Locate the cell with the specified text and output its [x, y] center coordinate. 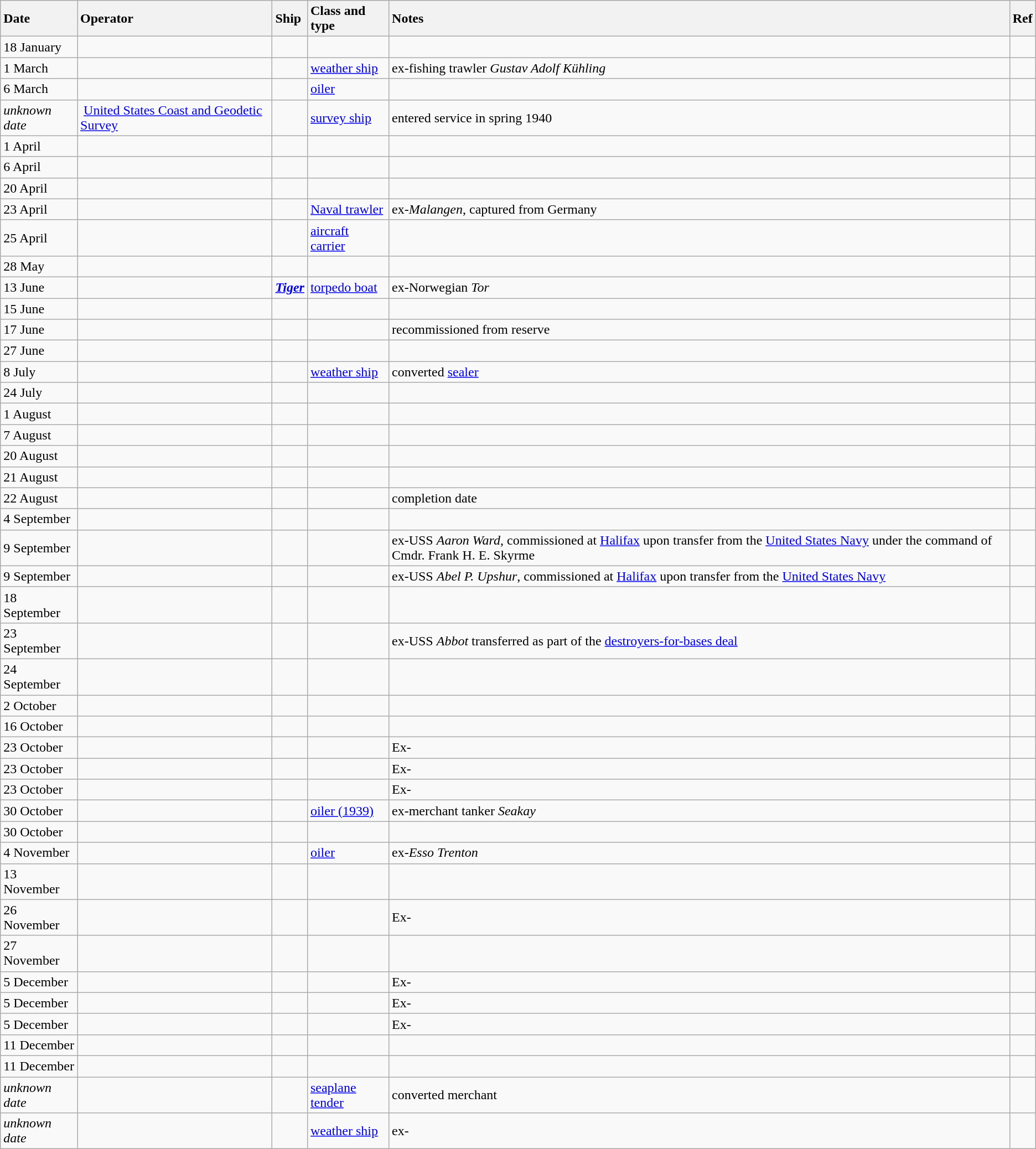
converted sealer [700, 372]
ex-Esso Trenton [700, 853]
17 June [39, 330]
ex-USS Abbot transferred as part of the destroyers-for-bases deal [700, 641]
24 September [39, 676]
Class and type [348, 19]
20 August [39, 456]
United States Coast and Geodetic Survey [175, 117]
ex-USS Abel P. Upshur, commissioned at Halifax upon transfer from the United States Navy [700, 576]
Naval trawler [348, 209]
ex-merchant tanker Seakay [700, 811]
Operator [175, 19]
6 March [39, 89]
4 September [39, 519]
8 July [39, 372]
entered service in spring 1940 [700, 117]
ex-fishing trawler Gustav Adolf Kühling [700, 68]
13 November [39, 881]
22 August [39, 498]
completion date [700, 498]
ex-Norwegian Tor [700, 287]
aircraft carrier [348, 238]
Date [39, 19]
25 April [39, 238]
4 November [39, 853]
Notes [700, 19]
ex-Malangen, captured from Germany [700, 209]
2 October [39, 706]
24 July [39, 393]
converted merchant [700, 1095]
Ref [1023, 19]
recommissioned from reserve [700, 330]
15 June [39, 308]
20 April [39, 188]
23 April [39, 209]
21 August [39, 477]
ex-USS Aaron Ward, commissioned at Halifax upon transfer from the United States Navy under the command of Cmdr. Frank H. E. Skyrme [700, 548]
18 September [39, 604]
7 August [39, 435]
28 May [39, 266]
27 November [39, 953]
23 September [39, 641]
1 April [39, 146]
ex- [700, 1131]
oiler (1939) [348, 811]
26 November [39, 918]
1 March [39, 68]
survey ship [348, 117]
Ship [290, 19]
18 January [39, 47]
seaplane tender [348, 1095]
Tiger [290, 287]
6 April [39, 167]
16 October [39, 727]
torpedo boat [348, 287]
13 June [39, 287]
27 June [39, 351]
1 August [39, 414]
